Return the [x, y] coordinate for the center point of the cell that contains the specified text.  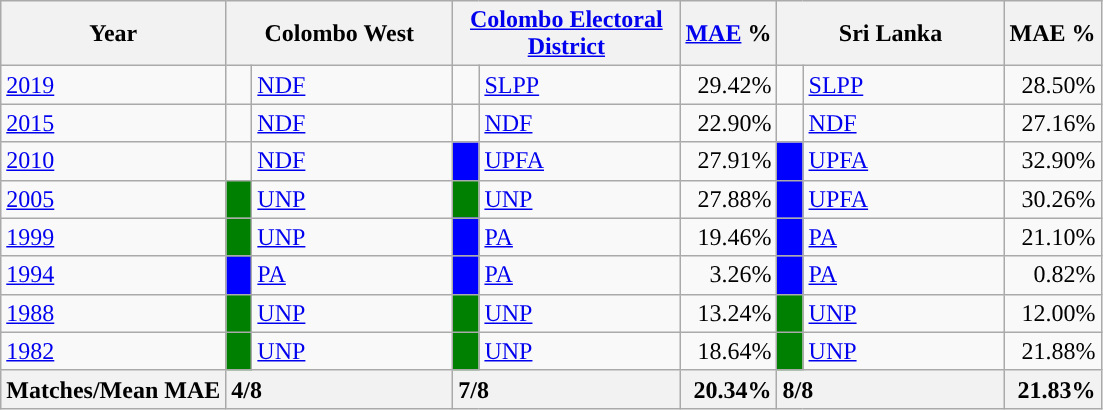
28.50% [1052, 85]
21.88% [1052, 351]
3.26% [728, 275]
Colombo Electoral District [566, 34]
29.42% [728, 85]
1982 [114, 351]
Matches/Mean MAE [114, 389]
12.00% [1052, 313]
1988 [114, 313]
7/8 [566, 389]
0.82% [1052, 275]
1999 [114, 237]
1994 [114, 275]
13.24% [728, 313]
8/8 [890, 389]
32.90% [1052, 161]
2005 [114, 199]
27.88% [728, 199]
21.83% [1052, 389]
22.90% [728, 123]
Sri Lanka [890, 34]
27.16% [1052, 123]
18.64% [728, 351]
4/8 [340, 389]
2010 [114, 161]
Colombo West [340, 34]
20.34% [728, 389]
Year [114, 34]
2019 [114, 85]
30.26% [1052, 199]
21.10% [1052, 237]
19.46% [728, 237]
2015 [114, 123]
27.91% [728, 161]
